For the text-containing cell, return its midpoint in [x, y] coordinate format. 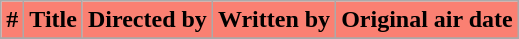
Written by [274, 20]
Title [54, 20]
Original air date [428, 20]
# [12, 20]
Directed by [147, 20]
